Extract the [X, Y] coordinate from the center of the cell holding the provided text.  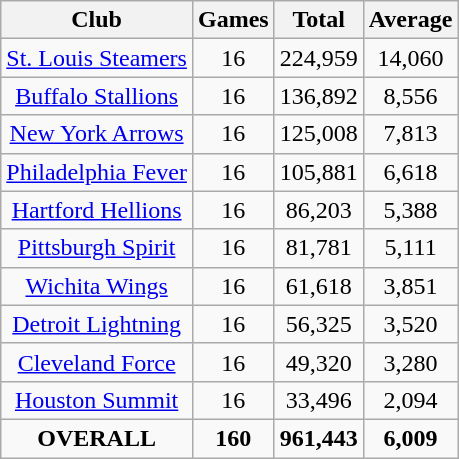
5,111 [410, 248]
Buffalo Stallions [97, 96]
5,388 [410, 210]
136,892 [318, 96]
160 [233, 438]
105,881 [318, 172]
Houston Summit [97, 400]
81,781 [318, 248]
56,325 [318, 324]
33,496 [318, 400]
Philadelphia Fever [97, 172]
49,320 [318, 362]
3,280 [410, 362]
125,008 [318, 134]
3,520 [410, 324]
61,618 [318, 286]
Hartford Hellions [97, 210]
7,813 [410, 134]
Total [318, 20]
OVERALL [97, 438]
Detroit Lightning [97, 324]
Club [97, 20]
St. Louis Steamers [97, 58]
Cleveland Force [97, 362]
Games [233, 20]
86,203 [318, 210]
2,094 [410, 400]
224,959 [318, 58]
Average [410, 20]
3,851 [410, 286]
6,009 [410, 438]
Pittsburgh Spirit [97, 248]
961,443 [318, 438]
New York Arrows [97, 134]
8,556 [410, 96]
6,618 [410, 172]
Wichita Wings [97, 286]
14,060 [410, 58]
